Pinpoint the cell where the given text exists, returning its [x, y] midpoint coordinate. 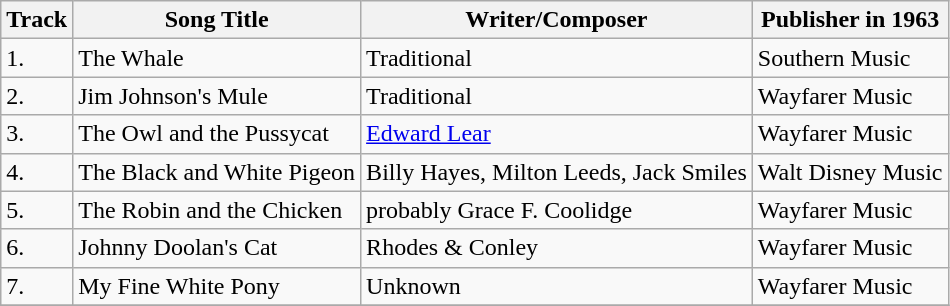
5. [37, 210]
Publisher in 1963 [850, 20]
7. [37, 286]
Unknown [557, 286]
Edward Lear [557, 134]
1. [37, 58]
The Whale [217, 58]
4. [37, 172]
6. [37, 248]
Jim Johnson's Mule [217, 96]
My Fine White Pony [217, 286]
Rhodes & Conley [557, 248]
Song Title [217, 20]
probably Grace F. Coolidge [557, 210]
Johnny Doolan's Cat [217, 248]
Track [37, 20]
Billy Hayes, Milton Leeds, Jack Smiles [557, 172]
The Owl and the Pussycat [217, 134]
Southern Music [850, 58]
Writer/Composer [557, 20]
2. [37, 96]
The Black and White Pigeon [217, 172]
3. [37, 134]
Walt Disney Music [850, 172]
The Robin and the Chicken [217, 210]
